Return the [x, y] coordinate for the center point of the cell that contains the specified text.  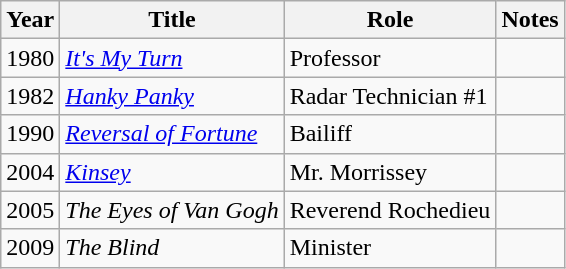
Mr. Morrissey [390, 172]
Reverend Rochedieu [390, 210]
Minister [390, 248]
1990 [30, 134]
2005 [30, 210]
Notes [530, 20]
Radar Technician #1 [390, 96]
Year [30, 20]
Hanky Panky [172, 96]
Role [390, 20]
Reversal of Fortune [172, 134]
2009 [30, 248]
The Blind [172, 248]
Professor [390, 58]
1982 [30, 96]
The Eyes of Van Gogh [172, 210]
Kinsey [172, 172]
Title [172, 20]
It's My Turn [172, 58]
Bailiff [390, 134]
2004 [30, 172]
1980 [30, 58]
